From the cell containing the given text, extract its center point as [x, y] coordinate. 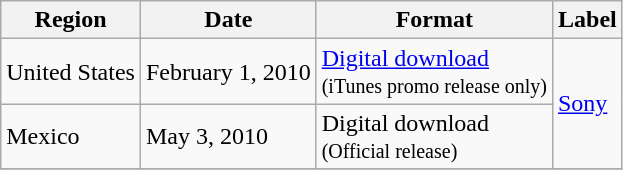
Date [228, 20]
Digital download(Official release) [434, 136]
February 1, 2010 [228, 72]
United States [71, 72]
Format [434, 20]
Region [71, 20]
Label [587, 20]
Sony [587, 104]
Mexico [71, 136]
Digital download(iTunes promo release only) [434, 72]
May 3, 2010 [228, 136]
